For the text-containing cell, return its midpoint in (x, y) coordinate format. 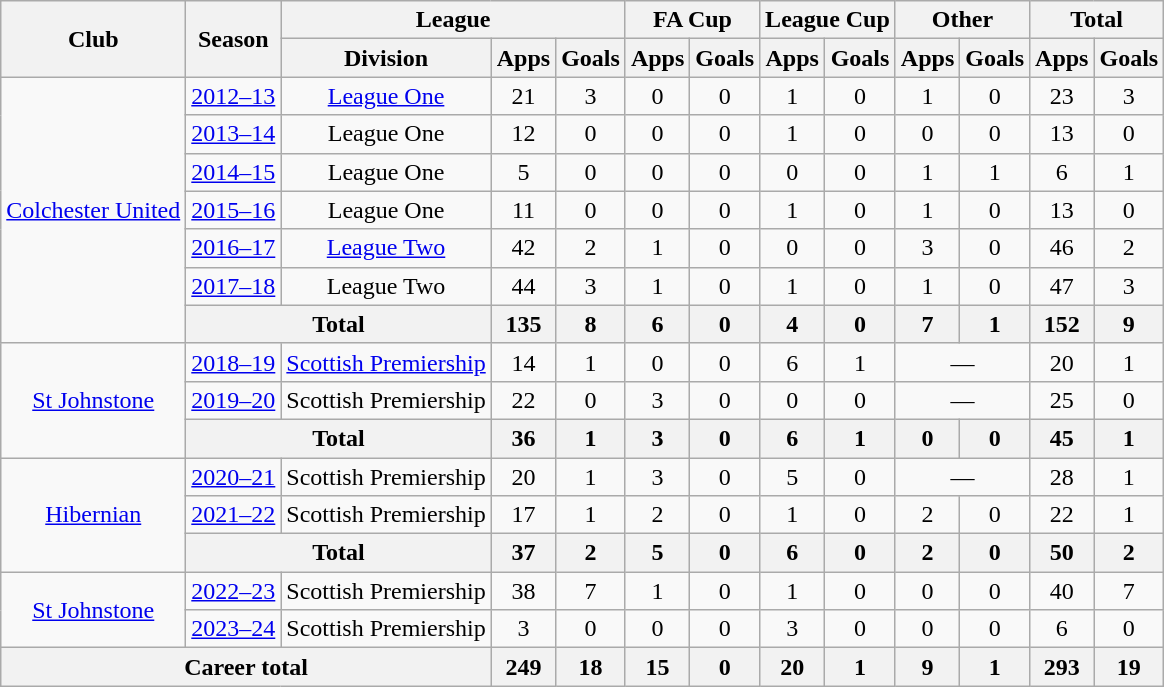
2012–13 (234, 96)
2020–21 (234, 477)
23 (1062, 96)
28 (1062, 477)
47 (1062, 286)
19 (1129, 667)
2021–22 (234, 515)
36 (523, 438)
Hibernian (94, 515)
44 (523, 286)
Colchester United (94, 210)
11 (523, 210)
2014–15 (234, 172)
2015–16 (234, 210)
2022–23 (234, 591)
25 (1062, 400)
2018–19 (234, 362)
Division (386, 58)
249 (523, 667)
League Cup (828, 20)
2019–20 (234, 400)
21 (523, 96)
42 (523, 248)
Season (234, 39)
135 (523, 324)
2016–17 (234, 248)
37 (523, 553)
18 (591, 667)
Club (94, 39)
152 (1062, 324)
8 (591, 324)
2023–24 (234, 629)
Other (962, 20)
12 (523, 134)
Career total (246, 667)
50 (1062, 553)
46 (1062, 248)
40 (1062, 591)
293 (1062, 667)
2017–18 (234, 286)
38 (523, 591)
League (454, 20)
17 (523, 515)
15 (657, 667)
2013–14 (234, 134)
FA Cup (692, 20)
4 (792, 324)
14 (523, 362)
45 (1062, 438)
